Scan for the cell matching the given text and deliver its [x, y] coordinate at center. 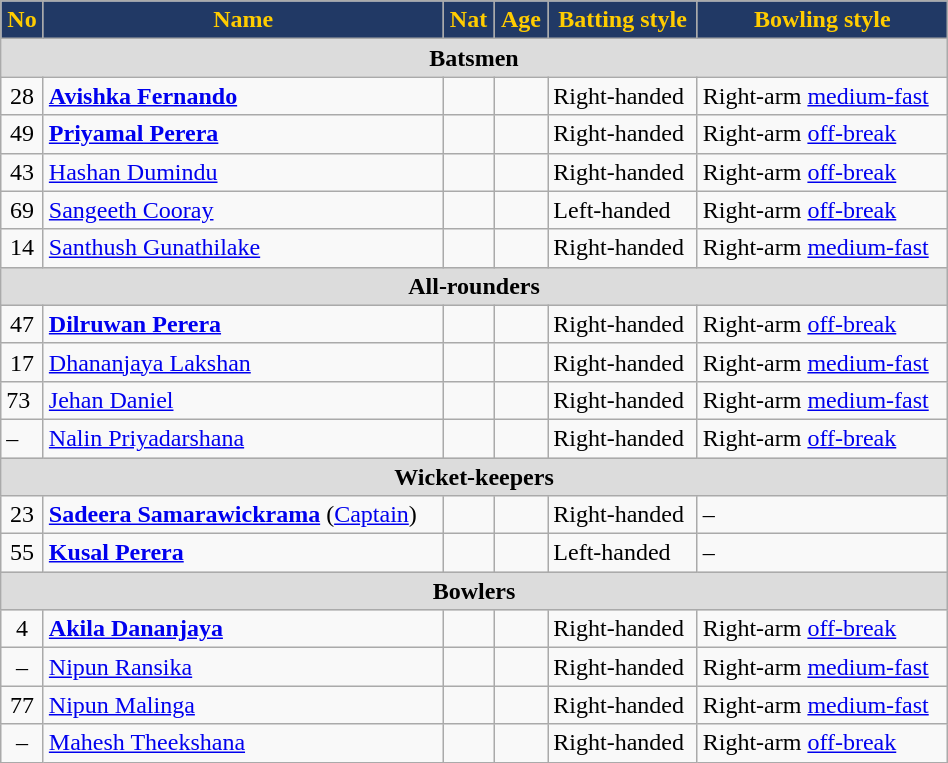
Mahesh Theekshana [243, 743]
Avishka Fernando [243, 96]
No [22, 20]
77 [22, 705]
Hashan Dumindu [243, 172]
All-rounders [474, 286]
Jehan Daniel [243, 400]
47 [22, 324]
Age [521, 20]
49 [22, 134]
17 [22, 362]
28 [22, 96]
Santhush Gunathilake [243, 248]
23 [22, 515]
4 [22, 629]
Sangeeth Cooray [243, 210]
Name [243, 20]
Priyamal Perera [243, 134]
43 [22, 172]
55 [22, 553]
Bowling style [822, 20]
Nat [468, 20]
Batting style [622, 20]
Nipun Ransika [243, 667]
Wicket-keepers [474, 477]
Dilruwan Perera [243, 324]
Nipun Malinga [243, 705]
Kusal Perera [243, 553]
14 [22, 248]
Dhananjaya Lakshan [243, 362]
Sadeera Samarawickrama (Captain) [243, 515]
Akila Dananjaya [243, 629]
73 [22, 400]
Nalin Priyadarshana [243, 438]
69 [22, 210]
Bowlers [474, 591]
Batsmen [474, 58]
